Extract the [X, Y] coordinate from the center of the cell holding the provided text.  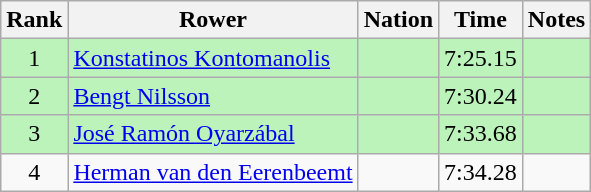
7:34.28 [481, 172]
7:33.68 [481, 134]
Notes [556, 20]
José Ramón Oyarzábal [213, 134]
Nation [398, 20]
Rank [34, 20]
Konstatinos Kontomanolis [213, 58]
Rower [213, 20]
7:30.24 [481, 96]
Bengt Nilsson [213, 96]
Herman van den Eerenbeemt [213, 172]
3 [34, 134]
1 [34, 58]
4 [34, 172]
7:25.15 [481, 58]
2 [34, 96]
Time [481, 20]
